Search for the cell housing the specified text and yield its (X, Y) center coordinate. 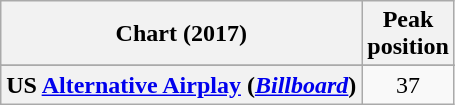
Peakposition (408, 34)
US Alternative Airplay (Billboard) (182, 85)
37 (408, 85)
Chart (2017) (182, 34)
